Search for the cell housing the specified text and yield its [x, y] center coordinate. 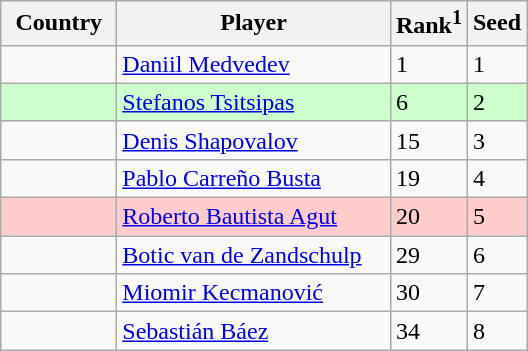
Country [59, 24]
8 [496, 331]
20 [428, 217]
Roberto Bautista Agut [254, 217]
Botic van de Zandschulp [254, 255]
Player [254, 24]
34 [428, 331]
30 [428, 293]
Stefanos Tsitsipas [254, 102]
4 [496, 178]
5 [496, 217]
Seed [496, 24]
3 [496, 140]
19 [428, 178]
7 [496, 293]
Pablo Carreño Busta [254, 178]
15 [428, 140]
Sebastián Báez [254, 331]
Denis Shapovalov [254, 140]
2 [496, 102]
Miomir Kecmanović [254, 293]
Rank1 [428, 24]
Daniil Medvedev [254, 64]
29 [428, 255]
